Return [x, y] of the center of cell containing provided text 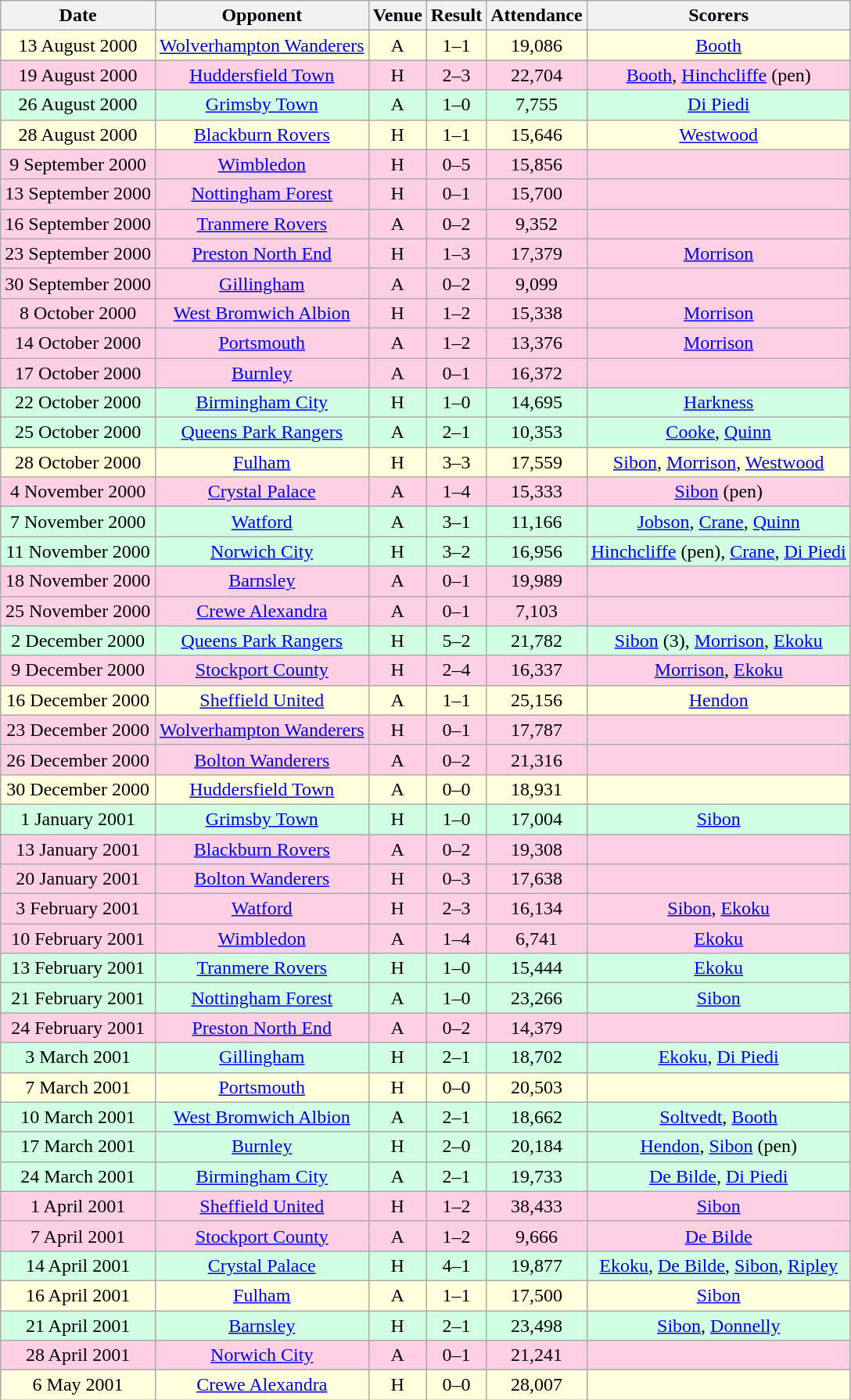
9,352 [537, 224]
Attendance [537, 16]
3–3 [456, 462]
Morrison, Ekoku [718, 670]
16 December 2000 [78, 700]
21 April 2001 [78, 1326]
17,500 [537, 1295]
Sibon, Ekoku [718, 909]
25 October 2000 [78, 433]
1 January 2001 [78, 819]
18 November 2000 [78, 581]
15,700 [537, 194]
19 August 2000 [78, 75]
19,308 [537, 849]
15,646 [537, 135]
30 December 2000 [78, 789]
Ekoku, Di Piedi [718, 1057]
Booth, Hinchcliffe (pen) [718, 75]
7,755 [537, 105]
38,433 [537, 1206]
De Bilde [718, 1236]
7,103 [537, 611]
9,099 [537, 283]
30 September 2000 [78, 283]
15,856 [537, 164]
Sibon (3), Morrison, Ekoku [718, 641]
18,662 [537, 1117]
Venue [397, 16]
19,877 [537, 1265]
16,337 [537, 670]
17,004 [537, 819]
Opponent [261, 16]
18,931 [537, 789]
25 November 2000 [78, 611]
11 November 2000 [78, 551]
13,376 [537, 343]
13 August 2000 [78, 45]
2 December 2000 [78, 641]
Harkness [718, 403]
16 April 2001 [78, 1295]
17,638 [537, 879]
17 March 2001 [78, 1147]
8 October 2000 [78, 313]
28,007 [537, 1385]
11,166 [537, 522]
24 March 2001 [78, 1176]
9,666 [537, 1236]
9 December 2000 [78, 670]
23 December 2000 [78, 730]
19,086 [537, 45]
Cooke, Quinn [718, 433]
Hinchcliffe (pen), Crane, Di Piedi [718, 551]
7 April 2001 [78, 1236]
10 February 2001 [78, 939]
Sibon (pen) [718, 492]
0–3 [456, 879]
19,989 [537, 581]
21,782 [537, 641]
1–3 [456, 253]
Jobson, Crane, Quinn [718, 522]
23 September 2000 [78, 253]
7 March 2001 [78, 1087]
Hendon [718, 700]
15,338 [537, 313]
19,733 [537, 1176]
Date [78, 16]
Sibon, Morrison, Westwood [718, 462]
4 November 2000 [78, 492]
13 January 2001 [78, 849]
28 August 2000 [78, 135]
Hendon, Sibon (pen) [718, 1147]
1 April 2001 [78, 1206]
13 February 2001 [78, 968]
13 September 2000 [78, 194]
22,704 [537, 75]
28 April 2001 [78, 1355]
21,241 [537, 1355]
Soltvedt, Booth [718, 1117]
3 March 2001 [78, 1057]
17,379 [537, 253]
0–5 [456, 164]
17,787 [537, 730]
14 October 2000 [78, 343]
Sibon, Donnelly [718, 1326]
10 March 2001 [78, 1117]
3–1 [456, 522]
16,372 [537, 373]
Ekoku, De Bilde, Sibon, Ripley [718, 1265]
7 November 2000 [78, 522]
28 October 2000 [78, 462]
4–1 [456, 1265]
21,316 [537, 759]
23,266 [537, 998]
25,156 [537, 700]
15,333 [537, 492]
24 February 2001 [78, 1028]
Di Piedi [718, 105]
Scorers [718, 16]
14,379 [537, 1028]
18,702 [537, 1057]
14,695 [537, 403]
20 January 2001 [78, 879]
Westwood [718, 135]
5–2 [456, 641]
9 September 2000 [78, 164]
6,741 [537, 939]
17 October 2000 [78, 373]
Booth [718, 45]
20,503 [537, 1087]
23,498 [537, 1326]
14 April 2001 [78, 1265]
26 December 2000 [78, 759]
16,134 [537, 909]
26 August 2000 [78, 105]
2–4 [456, 670]
17,559 [537, 462]
De Bilde, Di Piedi [718, 1176]
22 October 2000 [78, 403]
20,184 [537, 1147]
3 February 2001 [78, 909]
3–2 [456, 551]
Result [456, 16]
10,353 [537, 433]
15,444 [537, 968]
21 February 2001 [78, 998]
16,956 [537, 551]
16 September 2000 [78, 224]
6 May 2001 [78, 1385]
2–0 [456, 1147]
